Identify which cell holds the provided text, then report its [x, y] central coordinate. 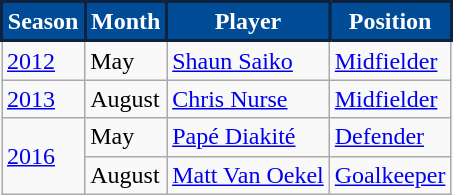
Position [390, 22]
2012 [44, 60]
Goalkeeper [390, 175]
Shaun Saiko [248, 60]
2013 [44, 99]
Player [248, 22]
Papé Diakité [248, 137]
Defender [390, 137]
Month [126, 22]
Matt Van Oekel [248, 175]
2016 [44, 156]
Season [44, 22]
Chris Nurse [248, 99]
